Locate the cell with the specified text and output its (X, Y) center coordinate. 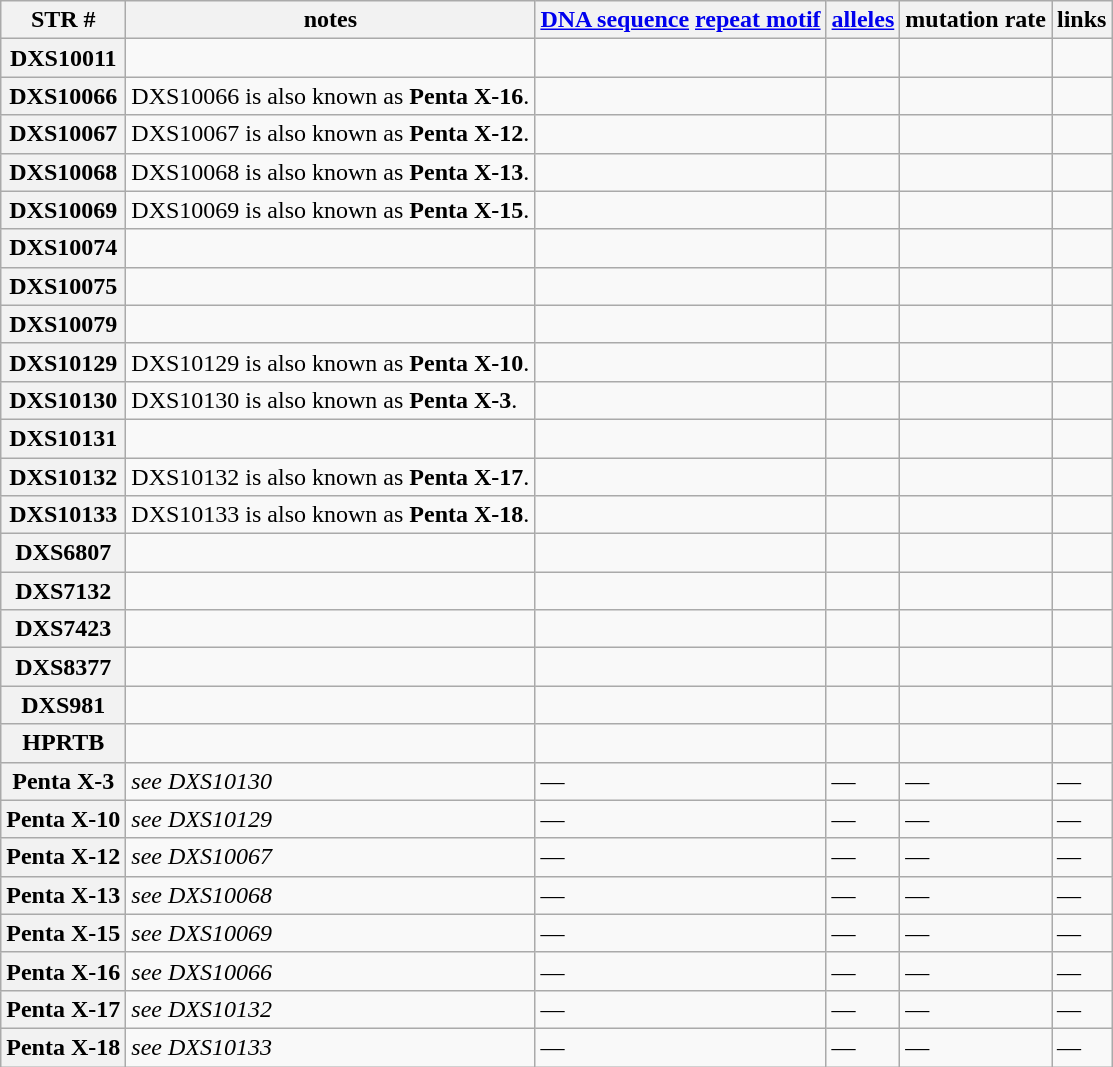
DXS10129 (64, 362)
links (1082, 20)
Penta X-15 (64, 933)
Penta X-10 (64, 819)
DXS10066 is also known as Penta X-16. (330, 96)
DXS8377 (64, 667)
alleles (863, 20)
DXS10068 (64, 172)
DXS10075 (64, 286)
Penta X-12 (64, 857)
DNA sequence repeat motif (680, 20)
DXS10132 (64, 477)
DXS10067 (64, 134)
DXS10011 (64, 58)
DXS10133 is also known as Penta X-18. (330, 515)
STR # (64, 20)
Penta X-17 (64, 1009)
HPRTB (64, 743)
see DXS10129 (330, 819)
DXS10133 (64, 515)
notes (330, 20)
DXS10068 is also known as Penta X-13. (330, 172)
DXS10074 (64, 248)
see DXS10069 (330, 933)
mutation rate (976, 20)
Penta X-13 (64, 895)
DXS10132 is also known as Penta X-17. (330, 477)
DXS10067 is also known as Penta X-12. (330, 134)
see DXS10132 (330, 1009)
DXS10066 (64, 96)
DXS10069 (64, 210)
see DXS10130 (330, 781)
see DXS10068 (330, 895)
DXS10079 (64, 324)
DXS6807 (64, 553)
DXS10130 (64, 400)
Penta X-3 (64, 781)
see DXS10066 (330, 971)
DXS7423 (64, 629)
DXS10131 (64, 438)
DXS10129 is also known as Penta X-10. (330, 362)
DXS10069 is also known as Penta X-15. (330, 210)
Penta X-18 (64, 1047)
see DXS10067 (330, 857)
DXS10130 is also known as Penta X-3. (330, 400)
Penta X-16 (64, 971)
DXS981 (64, 705)
DXS7132 (64, 591)
see DXS10133 (330, 1047)
